Capture the cell that displays the provided text and extract its (x, y) central coordinate. 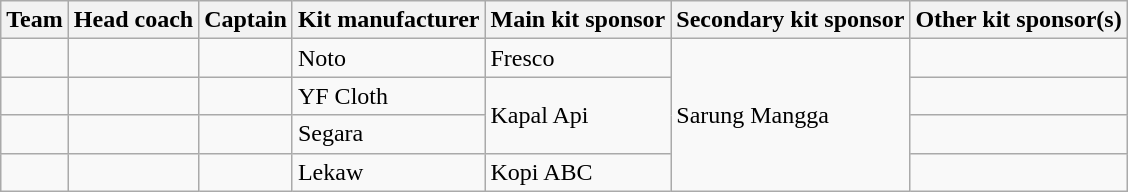
Secondary kit sponsor (790, 20)
Sarung Mangga (790, 115)
Fresco (578, 58)
Segara (388, 134)
Noto (388, 58)
Other kit sponsor(s) (1018, 20)
YF Cloth (388, 96)
Head coach (133, 20)
Team (35, 20)
Kit manufacturer (388, 20)
Kapal Api (578, 115)
Lekaw (388, 172)
Main kit sponsor (578, 20)
Captain (246, 20)
Kopi ABC (578, 172)
